Provide the (x, y) coordinate of the cell's center where the given text is located.  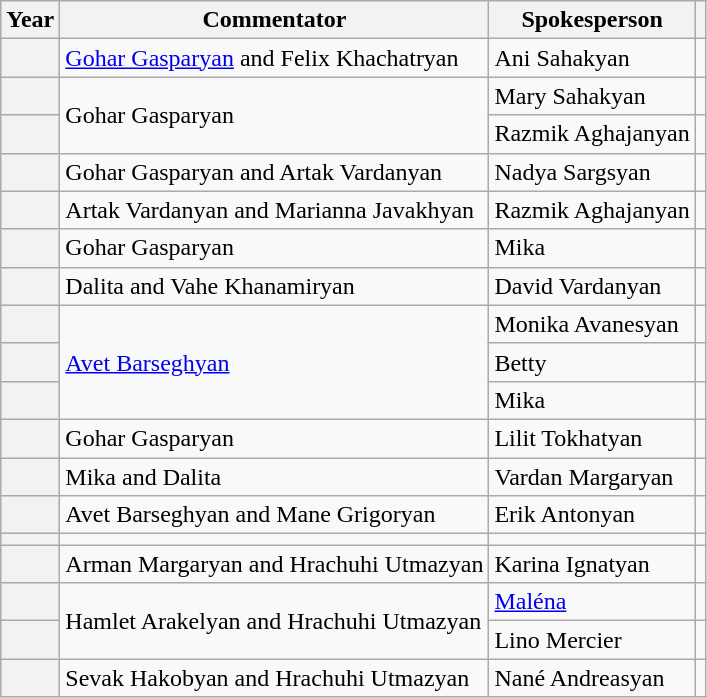
Artak Vardanyan and Marianna Javakhyan (274, 210)
Hamlet Arakelyan and Hrachuhi Utmazyan (274, 621)
Avet Barseghyan (274, 362)
Commentator (274, 20)
Gohar Gasparyan and Artak Vardanyan (274, 172)
Arman Margaryan and Hrachuhi Utmazyan (274, 564)
Sevak Hakobyan and Hrachuhi Utmazyan (274, 678)
Ani Sahakyan (592, 58)
Karina Ignatyan (592, 564)
Nadya Sargsyan (592, 172)
Avet Barseghyan and Mane Grigoryan (274, 515)
Spokesperson (592, 20)
Monika Avanesyan (592, 324)
Mary Sahakyan (592, 96)
Erik Antonyan (592, 515)
Mika and Dalita (274, 477)
Betty (592, 362)
Gohar Gasparyan and Felix Khachatryan (274, 58)
Lilit Tokhatyan (592, 438)
Nané Andreasyan (592, 678)
Lino Mercier (592, 640)
Year (30, 20)
David Vardanyan (592, 286)
Vardan Margaryan (592, 477)
Dalita and Vahe Khanamiryan (274, 286)
Maléna (592, 602)
